Capture the cell that displays the provided text and extract its (x, y) central coordinate. 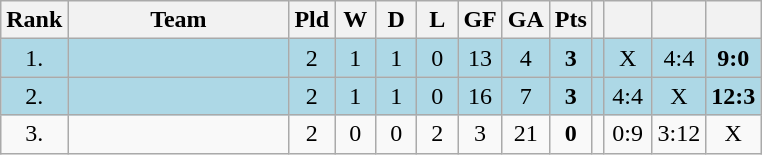
Pts (570, 20)
12:3 (734, 96)
L (438, 20)
3. (34, 134)
21 (526, 134)
16 (480, 96)
Rank (34, 20)
13 (480, 58)
GF (480, 20)
W (356, 20)
3:12 (679, 134)
0:9 (628, 134)
9:0 (734, 58)
GA (526, 20)
2. (34, 96)
7 (526, 96)
4 (526, 58)
Pld (312, 20)
D (396, 20)
Team (178, 20)
1. (34, 58)
